Find where the given text appears and provide that cell's center as [x, y] coordinate. 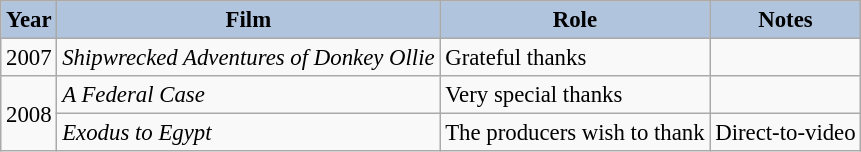
Film [248, 20]
Notes [786, 20]
A Federal Case [248, 95]
Year [29, 20]
Role [575, 20]
Very special thanks [575, 95]
The producers wish to thank [575, 133]
Grateful thanks [575, 58]
Exodus to Egypt [248, 133]
2008 [29, 114]
Direct-to-video [786, 133]
2007 [29, 58]
Shipwrecked Adventures of Donkey Ollie [248, 58]
